Extract the (X, Y) coordinate from the center of the cell holding the provided text.  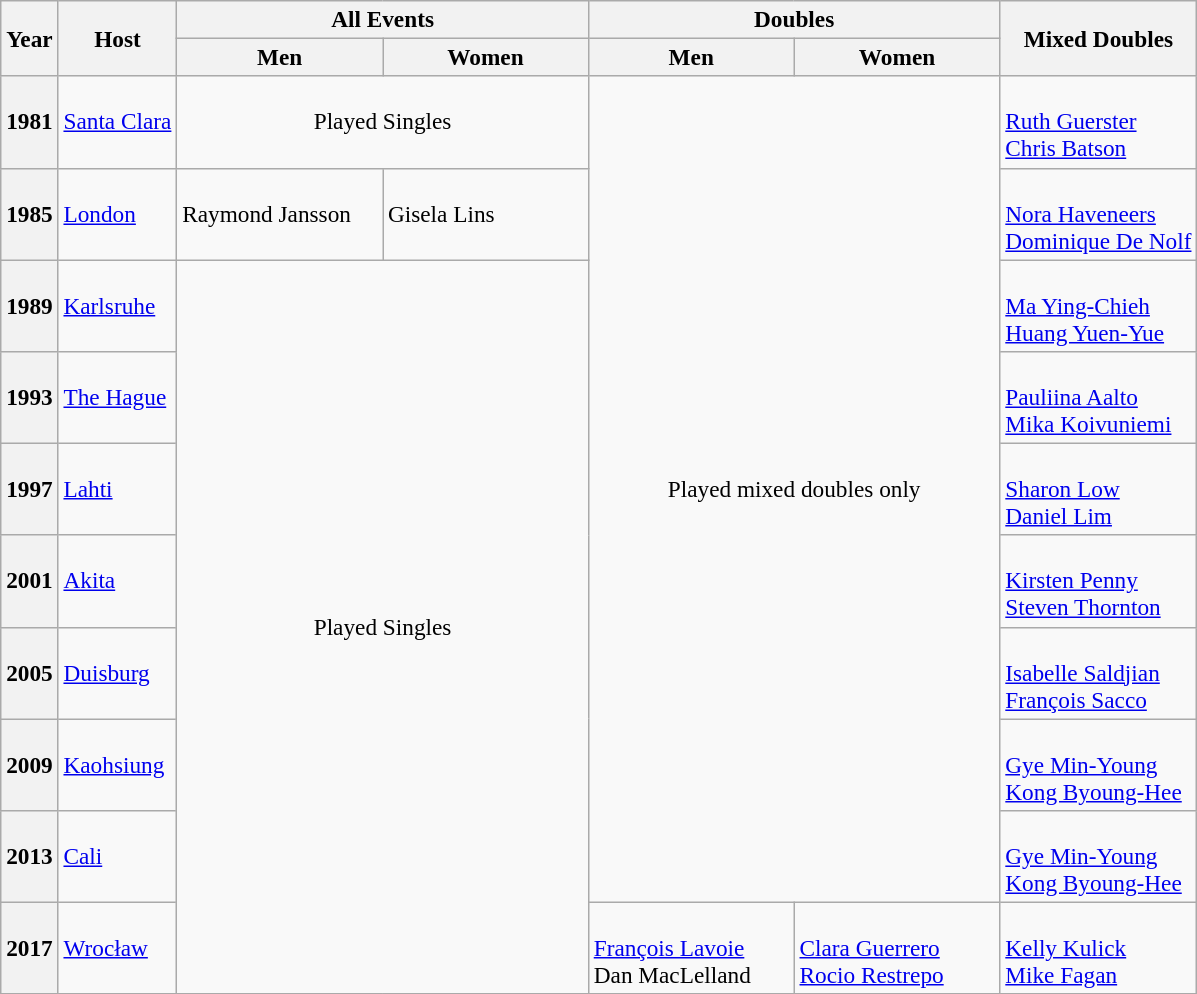
Santa Clara (118, 122)
All Events (383, 19)
Nora HaveneersDominique De Nolf (1098, 214)
2017 (30, 948)
Isabelle SaldjianFrançois Sacco (1098, 673)
Wrocław (118, 948)
2001 (30, 581)
Clara GuerreroRocio Restrepo (897, 948)
Kelly KulickMike Fagan (1098, 948)
Kirsten PennySteven Thornton (1098, 581)
2009 (30, 764)
François LavoieDan MacLelland (691, 948)
London (118, 214)
Karlsruhe (118, 305)
1989 (30, 305)
Played mixed doubles only (794, 489)
Year (30, 38)
Pauliina AaltoMika Koivuniemi (1098, 397)
Cali (118, 856)
Akita (118, 581)
1981 (30, 122)
2005 (30, 673)
Host (118, 38)
Gisela Lins (486, 214)
1985 (30, 214)
The Hague (118, 397)
2013 (30, 856)
Mixed Doubles (1098, 38)
Kaohsiung (118, 764)
Ma Ying-ChiehHuang Yuen-Yue (1098, 305)
Ruth GuersterChris Batson (1098, 122)
1997 (30, 489)
Doubles (794, 19)
Raymond Jansson (280, 214)
Lahti (118, 489)
Duisburg (118, 673)
1993 (30, 397)
Sharon LowDaniel Lim (1098, 489)
